From the cell containing the given text, extract its center point as (x, y) coordinate. 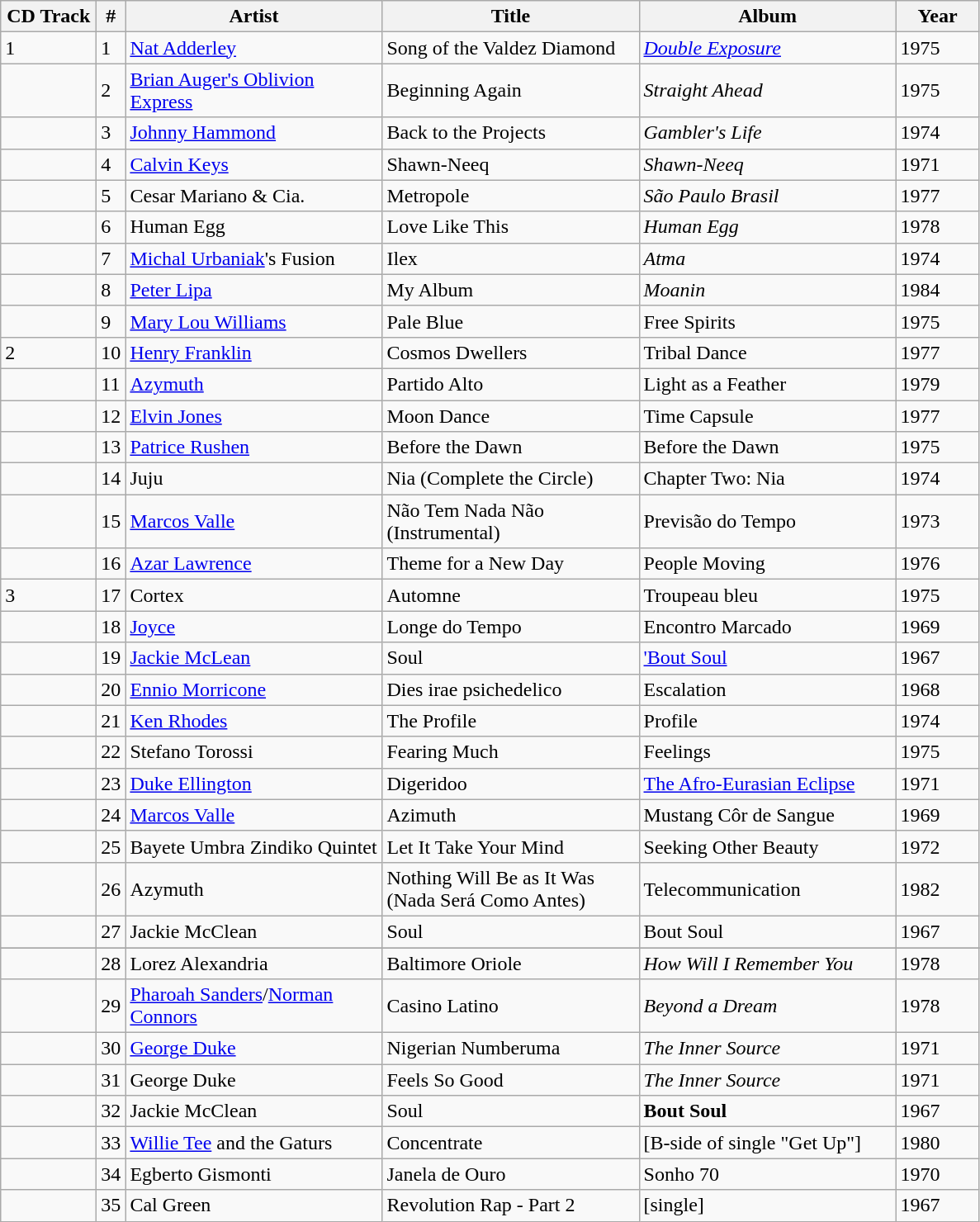
Longe do Tempo (510, 627)
29 (111, 1006)
Metropole (510, 196)
24 (111, 815)
[B-side of single "Get Up"] (768, 1143)
6 (111, 227)
Mustang Côr de Sangue (768, 815)
8 (111, 290)
Back to the Projects (510, 133)
Time Capsule (768, 415)
# (111, 17)
How Will I Remember You (768, 964)
São Paulo Brasil (768, 196)
1979 (938, 384)
Azar Lawrence (254, 564)
1980 (938, 1143)
26 (111, 888)
Double Exposure (768, 48)
Chapter Two: Nia (768, 479)
4 (111, 164)
11 (111, 384)
The Afro-Eurasian Eclipse (768, 784)
People Moving (768, 564)
CD Track (49, 17)
Lorez Alexandria (254, 964)
'Bout Soul (768, 658)
Henry Franklin (254, 353)
1984 (938, 290)
13 (111, 448)
33 (111, 1143)
Atma (768, 258)
Title (510, 17)
Nothing Will Be as It Was (Nada Será Como Antes) (510, 888)
Fearing Much (510, 752)
Elvin Jones (254, 415)
Ken Rhodes (254, 721)
17 (111, 595)
1982 (938, 888)
23 (111, 784)
9 (111, 321)
Bayete Umbra Zindiko Quintet (254, 846)
Love Like This (510, 227)
Beyond a Dream (768, 1006)
Let It Take Your Mind (510, 846)
10 (111, 353)
Jackie McLean (254, 658)
Ennio Morricone (254, 689)
30 (111, 1049)
Free Spirits (768, 321)
Joyce (254, 627)
Egberto Gismonti (254, 1174)
Beginning Again (510, 91)
Theme for a New Day (510, 564)
Digeridoo (510, 784)
21 (111, 721)
Não Tem Nada Não (Instrumental) (510, 522)
Baltimore Oriole (510, 964)
Stefano Torossi (254, 752)
Nat Adderley (254, 48)
Seeking Other Beauty (768, 846)
34 (111, 1174)
Profile (768, 721)
1972 (938, 846)
Straight Ahead (768, 91)
Azimuth (510, 815)
Pharoah Sanders/Norman Connors (254, 1006)
Concentrate (510, 1143)
Escalation (768, 689)
Gambler's Life (768, 133)
[single] (768, 1205)
Calvin Keys (254, 164)
14 (111, 479)
Feelings (768, 752)
Song of the Valdez Diamond (510, 48)
Cosmos Dwellers (510, 353)
20 (111, 689)
28 (111, 964)
Nia (Complete the Circle) (510, 479)
Year (938, 17)
Automne (510, 595)
My Album (510, 290)
32 (111, 1111)
Feels So Good (510, 1080)
Cortex (254, 595)
31 (111, 1080)
1976 (938, 564)
Brian Auger's Oblivion Express (254, 91)
Telecommunication (768, 888)
18 (111, 627)
Mary Lou Williams (254, 321)
Sonho 70 (768, 1174)
Cal Green (254, 1205)
1973 (938, 522)
Nigerian Numberuma (510, 1049)
16 (111, 564)
Juju (254, 479)
25 (111, 846)
Dies irae psichedelico (510, 689)
7 (111, 258)
Revolution Rap - Part 2 (510, 1205)
Previsão do Tempo (768, 522)
Encontro Marcado (768, 627)
Artist (254, 17)
1970 (938, 1174)
Troupeau bleu (768, 595)
Casino Latino (510, 1006)
Moon Dance (510, 415)
27 (111, 931)
12 (111, 415)
1968 (938, 689)
15 (111, 522)
19 (111, 658)
Patrice Rushen (254, 448)
Peter Lipa (254, 290)
Pale Blue (510, 321)
Cesar Mariano & Cia. (254, 196)
Ilex (510, 258)
22 (111, 752)
The Profile (510, 721)
Janela de Ouro (510, 1174)
Light as a Feather (768, 384)
Duke Ellington (254, 784)
Partido Alto (510, 384)
Johnny Hammond (254, 133)
Moanin (768, 290)
5 (111, 196)
Michal Urbaniak's Fusion (254, 258)
Willie Tee and the Gaturs (254, 1143)
Tribal Dance (768, 353)
35 (111, 1205)
Album (768, 17)
